Find where the given text appears and provide that cell's center as (x, y) coordinate. 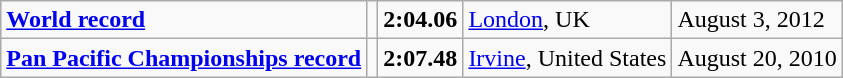
Irvine, United States (568, 58)
August 3, 2012 (757, 20)
2:07.48 (420, 58)
World record (184, 20)
August 20, 2010 (757, 58)
London, UK (568, 20)
2:04.06 (420, 20)
Pan Pacific Championships record (184, 58)
